Search for the cell housing the specified text and yield its (X, Y) center coordinate. 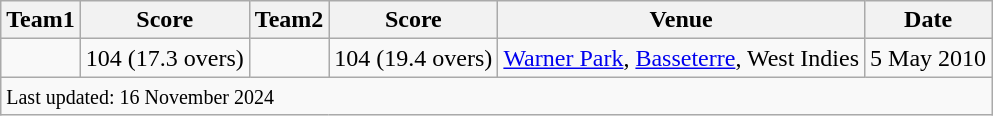
Team2 (289, 20)
Warner Park, Basseterre, West Indies (682, 58)
104 (17.3 overs) (164, 58)
5 May 2010 (928, 58)
Team1 (41, 20)
Venue (682, 20)
Date (928, 20)
104 (19.4 overs) (414, 58)
Last updated: 16 November 2024 (496, 96)
